Scan for the cell matching the given text and deliver its [X, Y] coordinate at center. 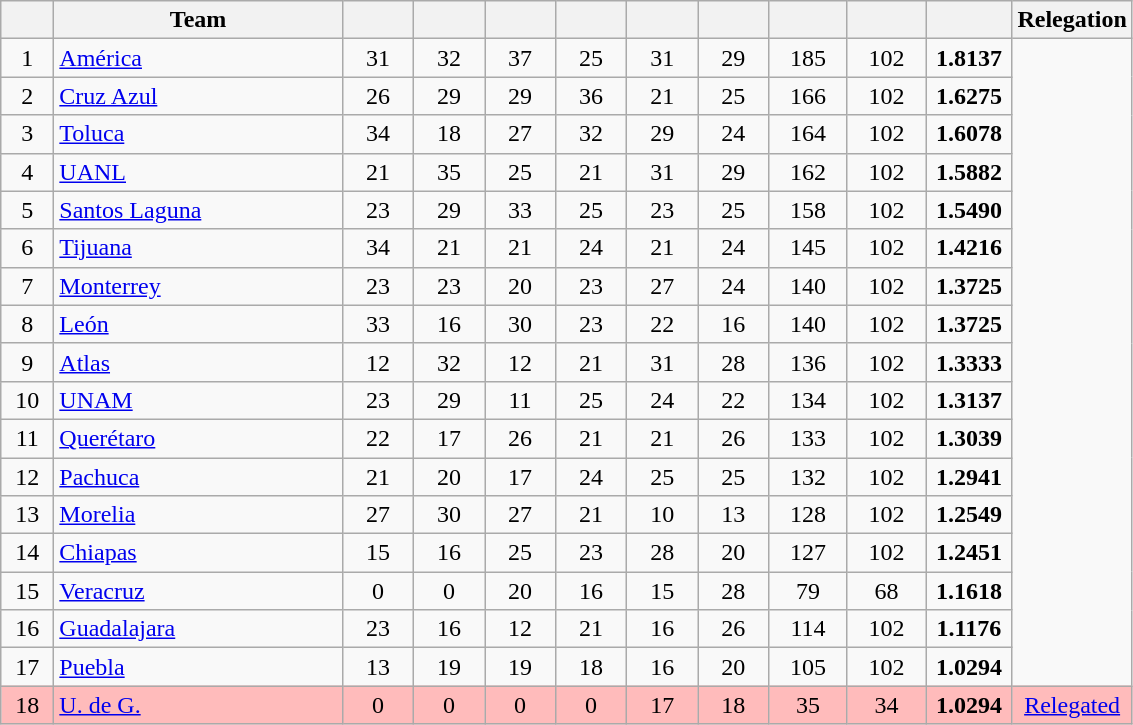
1.6275 [969, 96]
9 [28, 362]
134 [808, 400]
127 [808, 553]
Morelia [198, 515]
166 [808, 96]
León [198, 324]
105 [808, 667]
164 [808, 134]
37 [520, 58]
1.1618 [969, 591]
Atlas [198, 362]
7 [28, 286]
162 [808, 172]
1.4216 [969, 248]
Monterrey [198, 286]
Toluca [198, 134]
1 [28, 58]
1.6078 [969, 134]
1.3333 [969, 362]
136 [808, 362]
Querétaro [198, 438]
Team [198, 20]
3 [28, 134]
145 [808, 248]
Relegated [1072, 705]
128 [808, 515]
158 [808, 210]
UNAM [198, 400]
Relegation [1072, 20]
Veracruz [198, 591]
Puebla [198, 667]
6 [28, 248]
14 [28, 553]
132 [808, 477]
1.5882 [969, 172]
1.3137 [969, 400]
1.8137 [969, 58]
5 [28, 210]
1.1176 [969, 629]
Tijuana [198, 248]
79 [808, 591]
185 [808, 58]
U. de G. [198, 705]
América [198, 58]
68 [886, 591]
114 [808, 629]
8 [28, 324]
133 [808, 438]
4 [28, 172]
Santos Laguna [198, 210]
1.2941 [969, 477]
1.3039 [969, 438]
36 [592, 96]
Chiapas [198, 553]
UANL [198, 172]
1.2549 [969, 515]
Pachuca [198, 477]
Guadalajara [198, 629]
2 [28, 96]
1.2451 [969, 553]
1.5490 [969, 210]
Cruz Azul [198, 96]
